For the text-containing cell, return its midpoint in (X, Y) coordinate format. 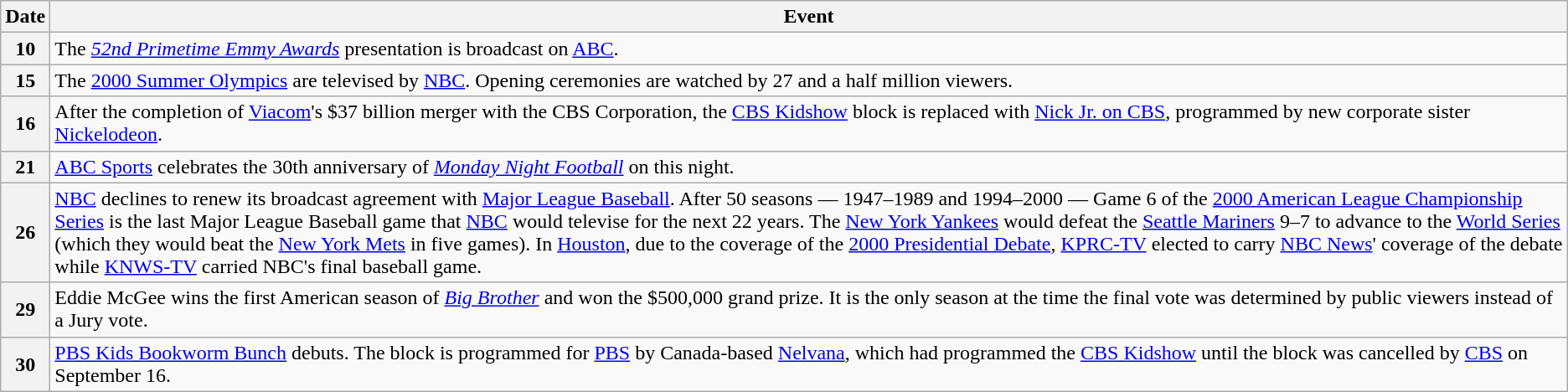
The 52nd Primetime Emmy Awards presentation is broadcast on ABC. (809, 49)
ABC Sports celebrates the 30th anniversary of Monday Night Football on this night. (809, 167)
29 (25, 310)
Event (809, 17)
Date (25, 17)
21 (25, 167)
15 (25, 80)
30 (25, 364)
10 (25, 49)
16 (25, 124)
26 (25, 233)
The 2000 Summer Olympics are televised by NBC. Opening ceremonies are watched by 27 and a half million viewers. (809, 80)
